Output the [x, y] coordinate of the center of the cell containing the given text.  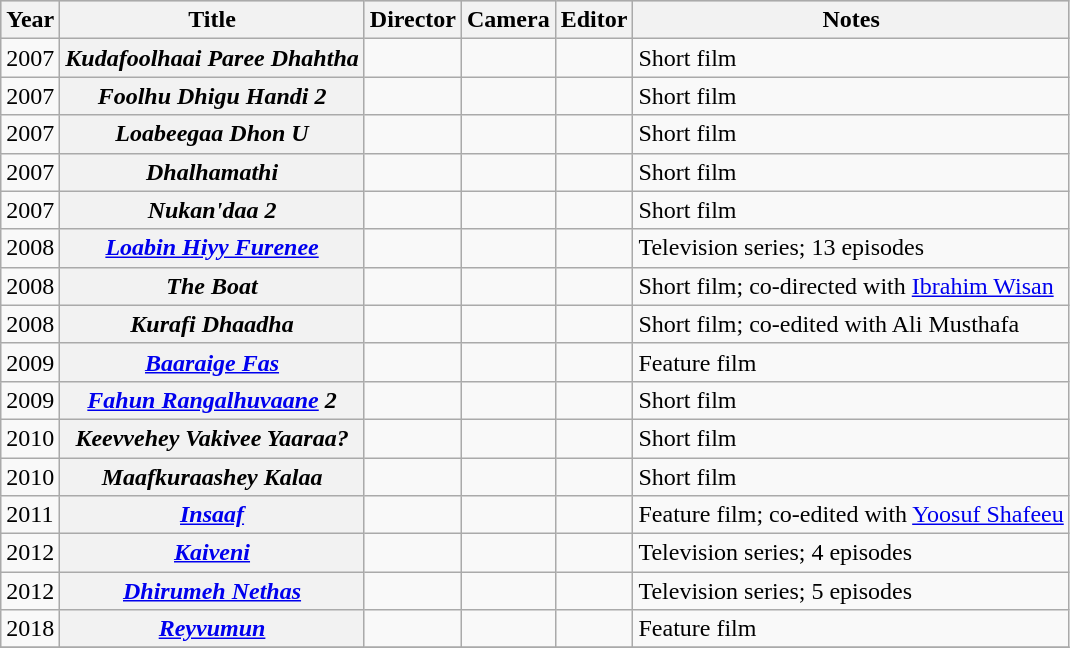
Editor [594, 20]
Reyvumun [212, 629]
Television series; 5 episodes [851, 591]
Television series; 4 episodes [851, 553]
Keevvehey Vakivee Yaaraa? [212, 438]
Kudafoolhaai Paree Dhahtha [212, 58]
Insaaf [212, 515]
Nukan'daa 2 [212, 210]
Camera [509, 20]
2011 [30, 515]
Loabin Hiyy Furenee [212, 248]
Foolhu Dhigu Handi 2 [212, 96]
Baaraige Fas [212, 362]
2018 [30, 629]
Feature film; co-edited with Yoosuf Shafeeu [851, 515]
Television series; 13 episodes [851, 248]
The Boat [212, 286]
Dhalhamathi [212, 172]
Kaiveni [212, 553]
Loabeegaa Dhon U [212, 134]
Notes [851, 20]
Title [212, 20]
Director [412, 20]
Short film; co-edited with Ali Musthafa [851, 324]
Maafkuraashey Kalaa [212, 477]
Short film; co-directed with Ibrahim Wisan [851, 286]
Fahun Rangalhuvaane 2 [212, 400]
Dhirumeh Nethas [212, 591]
Year [30, 20]
Kurafi Dhaadha [212, 324]
